Output the [x, y] coordinate of the center of the cell containing the given text.  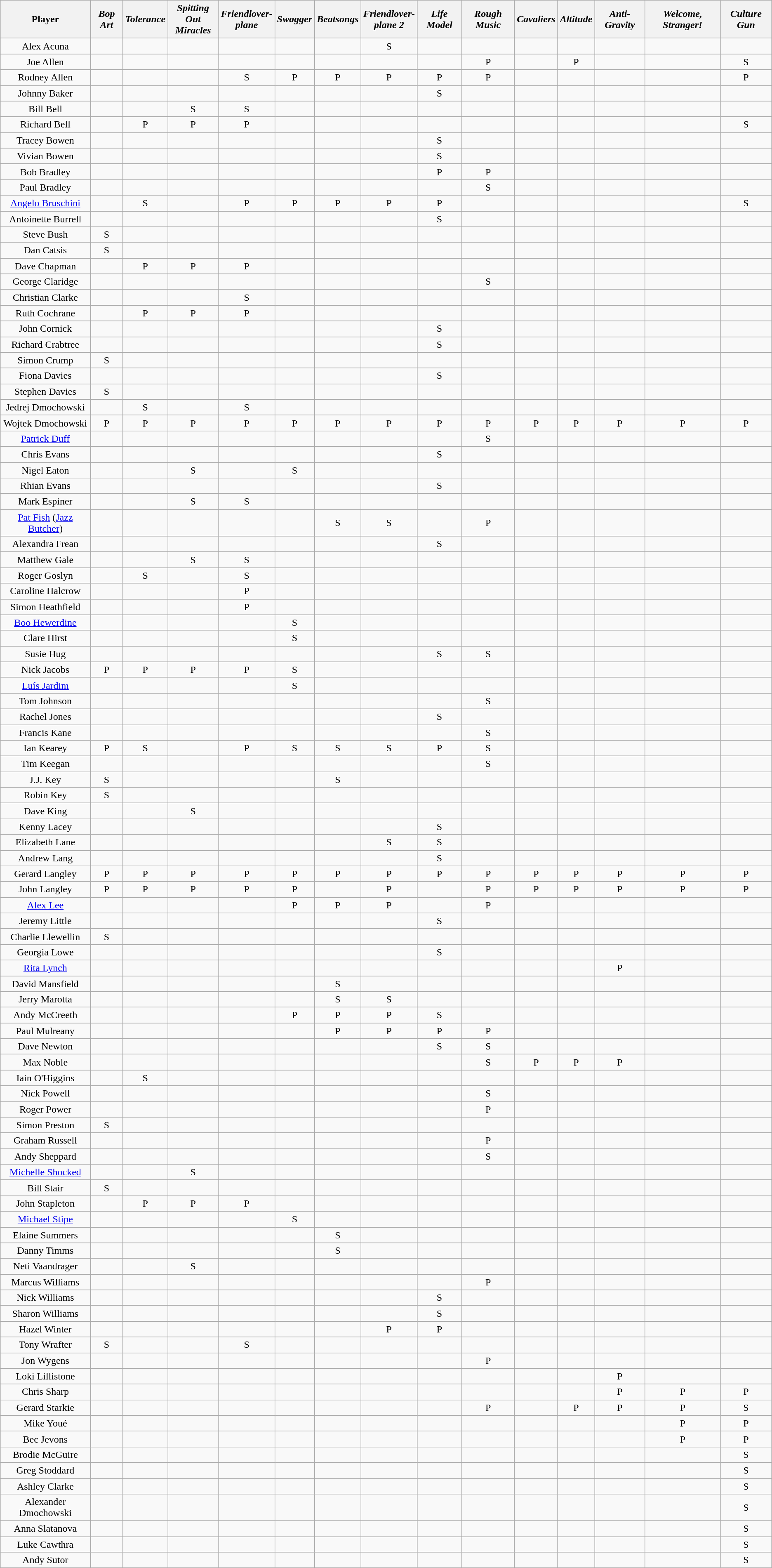
Graham Russell [45, 1141]
Tolerance [145, 19]
Nick Jacobs [45, 670]
Roger Goslyn [45, 575]
Andrew Lang [45, 858]
John Cornick [45, 329]
Andy Sheppard [45, 1156]
Jeremy Little [45, 921]
Tom Johnson [45, 701]
Culture Gun [746, 19]
Andy McCreeth [45, 1015]
Iain O'Higgins [45, 1078]
Paul Mulreany [45, 1031]
Player [45, 19]
Bill Stair [45, 1188]
Life Model [439, 19]
Swagger [294, 19]
Angelo Bruschini [45, 203]
Danny Timms [45, 1251]
Alex Acuna [45, 46]
Richard Bell [45, 125]
Gerard Starkie [45, 1408]
Anna Slatanova [45, 1529]
Caroline Halcrow [45, 591]
Nigel Eaton [45, 470]
Gerard Langley [45, 874]
Chris Evans [45, 454]
Patrick Duff [45, 439]
Ruth Cochrane [45, 313]
Paul Bradley [45, 187]
Altitude [576, 19]
Tracey Bowen [45, 140]
Michelle Shocked [45, 1172]
Max Noble [45, 1062]
Luís Jardim [45, 685]
Elizabeth Lane [45, 842]
Beatsongs [338, 19]
Alexander Dmochowski [45, 1507]
Chris Sharp [45, 1392]
Greg Stoddard [45, 1470]
Nick Williams [45, 1298]
Spitting OutMiracles [193, 19]
Marcus Williams [45, 1282]
Simon Preston [45, 1125]
David Mansfield [45, 984]
Jerry Marotta [45, 1000]
Rhian Evans [45, 486]
Rough Music [488, 19]
Antoinette Burrell [45, 219]
Rodney Allen [45, 78]
Johnny Baker [45, 93]
Dave King [45, 811]
Simon Heathfield [45, 607]
Joe Allen [45, 62]
Tim Keegan [45, 764]
Bop Art [106, 19]
Vivian Bowen [45, 156]
Charlie Llewellin [45, 936]
Dan Catsis [45, 250]
Georgia Lowe [45, 952]
Sharon Williams [45, 1313]
Clare Hirst [45, 638]
Alex Lee [45, 905]
Mike Youé [45, 1423]
Simon Crump [45, 360]
Francis Kane [45, 732]
Michael Stipe [45, 1219]
Friendlover-plane [247, 19]
Alexandra Frean [45, 544]
John Stapleton [45, 1203]
Steve Bush [45, 235]
Cavaliers [536, 19]
Andy Sutor [45, 1560]
Dave Chapman [45, 266]
Matthew Gale [45, 560]
Boo Hewerdine [45, 622]
Anti-Gravity [620, 19]
Jedrej Dmochowski [45, 407]
Bill Bell [45, 109]
Kenny Lacey [45, 827]
J.J. Key [45, 780]
Ian Kearey [45, 748]
Friendlover-plane 2 [389, 19]
Christian Clarke [45, 297]
Pat Fish (Jazz Butcher) [45, 523]
Richard Crabtree [45, 344]
Bob Bradley [45, 172]
Robin Key [45, 795]
Ashley Clarke [45, 1486]
Neti Vaandrager [45, 1266]
Brodie McGuire [45, 1455]
Bec Jevons [45, 1439]
Elaine Summers [45, 1235]
Nick Powell [45, 1094]
Loki Lillistone [45, 1376]
Tony Wrafter [45, 1345]
Susie Hug [45, 654]
Jon Wygens [45, 1361]
Mark Espiner [45, 502]
Dave Newton [45, 1047]
Fiona Davies [45, 376]
George Claridge [45, 282]
Welcome, Stranger! [683, 19]
Wojtek Dmochowski [45, 423]
Rita Lynch [45, 968]
Roger Power [45, 1109]
John Langley [45, 889]
Stephen Davies [45, 391]
Hazel Winter [45, 1329]
Luke Cawthra [45, 1544]
Rachel Jones [45, 717]
